Scan for the cell matching the given text and deliver its (X, Y) coordinate at center. 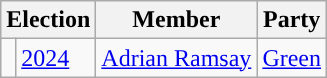
Green (292, 58)
Party (292, 20)
Election (48, 20)
Adrian Ramsay (176, 58)
Member (176, 20)
2024 (56, 58)
